Return the (x, y) coordinate for the center point of the cell that contains the specified text.  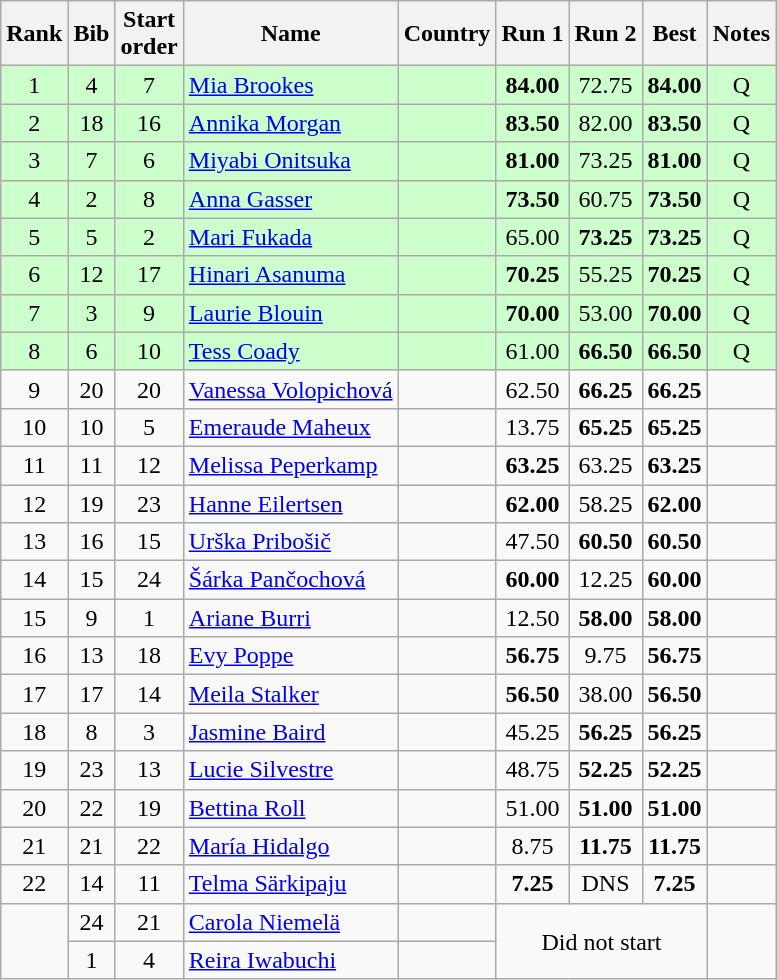
45.25 (532, 732)
Telma Särkipaju (290, 884)
61.00 (532, 351)
Anna Gasser (290, 199)
Mari Fukada (290, 237)
12.50 (532, 618)
Best (674, 34)
María Hidalgo (290, 846)
Bettina Roll (290, 808)
Emeraude Maheux (290, 427)
Lucie Silvestre (290, 770)
72.75 (606, 85)
53.00 (606, 313)
Name (290, 34)
62.50 (532, 389)
9.75 (606, 656)
Evy Poppe (290, 656)
65.00 (532, 237)
12.25 (606, 580)
Hinari Asanuma (290, 275)
Bib (92, 34)
Šárka Pančochová (290, 580)
Country (447, 34)
Run 2 (606, 34)
Melissa Peperkamp (290, 465)
Reira Iwabuchi (290, 960)
Notes (741, 34)
Laurie Blouin (290, 313)
Urška Pribošič (290, 542)
38.00 (606, 694)
48.75 (532, 770)
Ariane Burri (290, 618)
Carola Niemelä (290, 922)
Rank (34, 34)
Did not start (602, 941)
Vanessa Volopichová (290, 389)
Startorder (149, 34)
58.25 (606, 503)
Annika Morgan (290, 123)
Meila Stalker (290, 694)
Hanne Eilertsen (290, 503)
DNS (606, 884)
55.25 (606, 275)
Jasmine Baird (290, 732)
60.75 (606, 199)
Mia Brookes (290, 85)
82.00 (606, 123)
Tess Coady (290, 351)
8.75 (532, 846)
Run 1 (532, 34)
13.75 (532, 427)
Miyabi Onitsuka (290, 161)
47.50 (532, 542)
